Return (X, Y) of the center of cell containing provided text 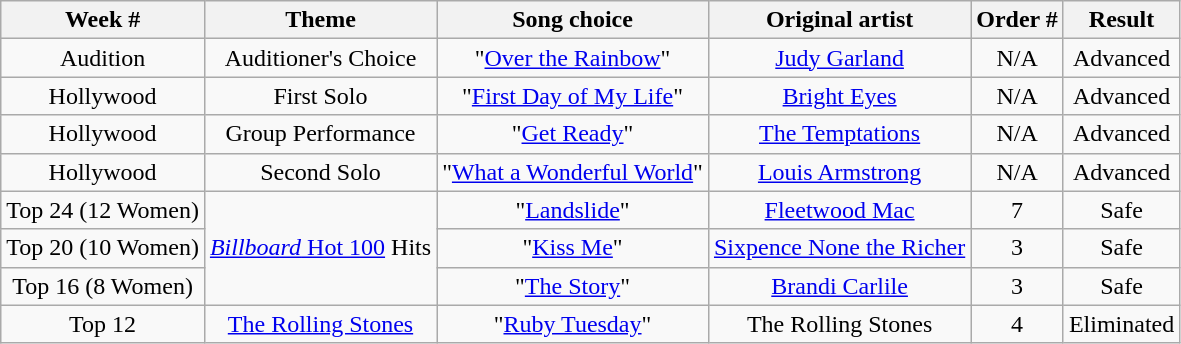
Original artist (839, 20)
"Get Ready" (573, 134)
"Kiss Me" (573, 248)
Fleetwood Mac (839, 210)
Second Solo (320, 172)
"The Story" (573, 286)
"Landslide" (573, 210)
Brandi Carlile (839, 286)
Billboard Hot 100 Hits (320, 248)
Eliminated (1121, 324)
Song choice (573, 20)
Top 20 (10 Women) (103, 248)
"First Day of My Life" (573, 96)
Result (1121, 20)
Week # (103, 20)
Louis Armstrong (839, 172)
Sixpence None the Richer (839, 248)
Group Performance (320, 134)
Theme (320, 20)
"What a Wonderful World" (573, 172)
Top 12 (103, 324)
7 (1018, 210)
The Temptations (839, 134)
4 (1018, 324)
Auditioner's Choice (320, 58)
Top 16 (8 Women) (103, 286)
Bright Eyes (839, 96)
Order # (1018, 20)
First Solo (320, 96)
Top 24 (12 Women) (103, 210)
"Over the Rainbow" (573, 58)
"Ruby Tuesday" (573, 324)
Audition (103, 58)
Judy Garland (839, 58)
